Return [x, y] of the center of cell containing provided text 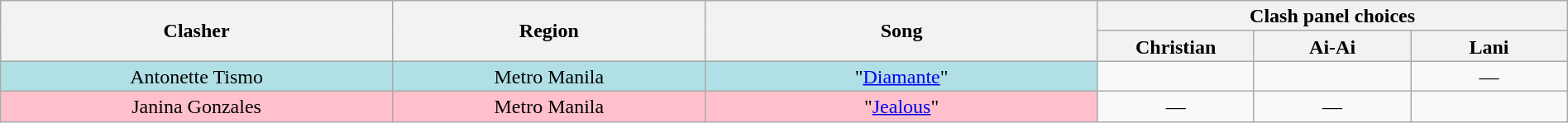
Janina Gonzales [197, 106]
Ai-Ai [1331, 46]
"Diamante" [901, 76]
Clash panel choices [1332, 17]
"Jealous" [901, 106]
Region [549, 31]
Lani [1489, 46]
Clasher [197, 31]
Antonette Tismo [197, 76]
Song [901, 31]
Christian [1176, 46]
